For the text-containing cell, return its midpoint in (x, y) coordinate format. 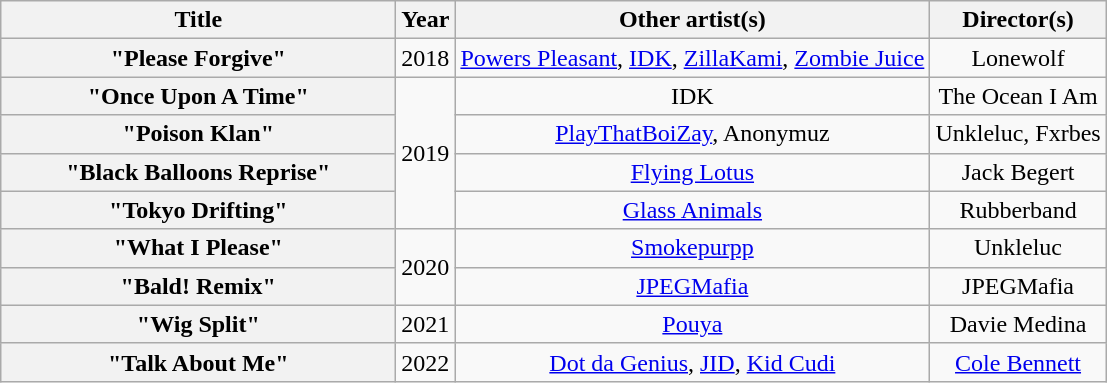
"What I Please" (198, 248)
Unkleluc (1018, 248)
Year (426, 20)
2018 (426, 58)
Cole Bennett (1018, 362)
2022 (426, 362)
Pouya (692, 324)
IDK (692, 96)
Glass Animals (692, 210)
"Once Upon A Time" (198, 96)
"Tokyo Drifting" (198, 210)
"Wig Split" (198, 324)
Unkleluc, Fxrbes (1018, 134)
Smokepurpp (692, 248)
Title (198, 20)
PlayThatBoiZay, Anonymuz (692, 134)
"Talk About Me" (198, 362)
Dot da Genius, JID, Kid Cudi (692, 362)
2019 (426, 153)
Davie Medina (1018, 324)
Rubberband (1018, 210)
"Please Forgive" (198, 58)
2021 (426, 324)
The Ocean I Am (1018, 96)
"Bald! Remix" (198, 286)
Other artist(s) (692, 20)
Flying Lotus (692, 172)
"Black Balloons Reprise" (198, 172)
Powers Pleasant, IDK, ZillaKami, Zombie Juice (692, 58)
2020 (426, 267)
"Poison Klan" (198, 134)
Director(s) (1018, 20)
Lonewolf (1018, 58)
Jack Begert (1018, 172)
